Detect which cell encompasses the target text, then output its [X, Y] center coordinate. 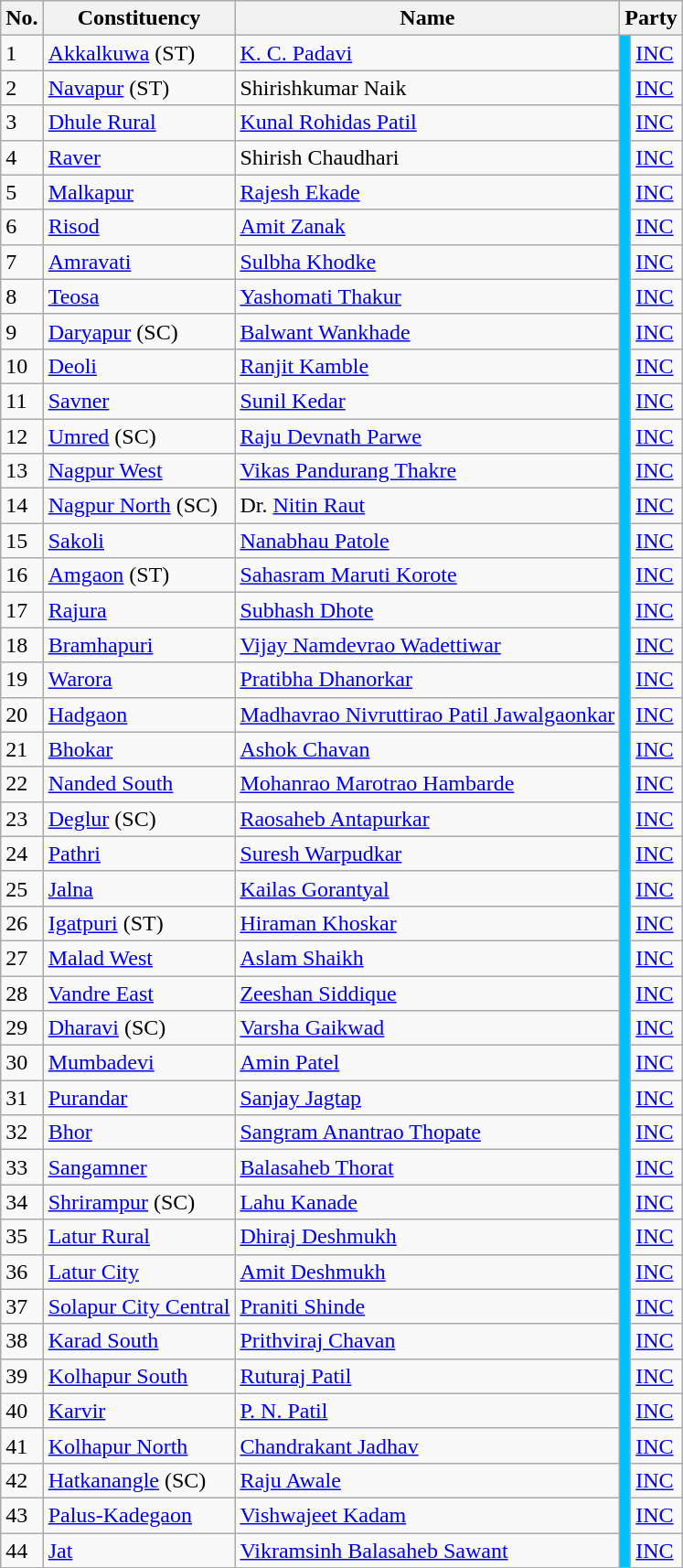
Amgaon (ST) [139, 575]
40 [22, 1411]
7 [22, 262]
Ashok Chavan [428, 749]
Nanabhau Patole [428, 541]
6 [22, 227]
15 [22, 541]
Vikas Pandurang Thakre [428, 471]
41 [22, 1445]
Bhokar [139, 749]
12 [22, 436]
K. C. Padavi [428, 53]
9 [22, 331]
Raju Devnath Parwe [428, 436]
Lahu Kanade [428, 1202]
Constituency [139, 18]
Praniti Shinde [428, 1306]
Sunil Kedar [428, 401]
Kolhapur South [139, 1376]
Rajesh Ekade [428, 192]
Madhavrao Nivruttirao Patil Jawalgaonkar [428, 714]
38 [22, 1341]
Shrirampur (SC) [139, 1202]
24 [22, 854]
29 [22, 1028]
Vikramsinh Balasaheb Sawant [428, 1551]
Palus-Kadegaon [139, 1515]
33 [22, 1167]
Sahasram Maruti Korote [428, 575]
Name [428, 18]
27 [22, 958]
Hiraman Khoskar [428, 923]
Sanjay Jagtap [428, 1098]
13 [22, 471]
Navapur (ST) [139, 88]
Nanded South [139, 784]
Suresh Warpudkar [428, 854]
Kunal Rohidas Patil [428, 123]
Deoli [139, 366]
Zeeshan Siddique [428, 993]
Dharavi (SC) [139, 1028]
11 [22, 401]
10 [22, 366]
Pathri [139, 854]
Kailas Gorantyal [428, 888]
Balwant Wankhade [428, 331]
Aslam Shaikh [428, 958]
Umred (SC) [139, 436]
Raju Awale [428, 1480]
Warora [139, 680]
34 [22, 1202]
Latur Rural [139, 1237]
42 [22, 1480]
25 [22, 888]
Bramhapuri [139, 645]
14 [22, 506]
Igatpuri (ST) [139, 923]
36 [22, 1272]
Teosa [139, 296]
Kolhapur North [139, 1445]
23 [22, 819]
Dr. Nitin Raut [428, 506]
19 [22, 680]
Ruturaj Patil [428, 1376]
Pratibha Dhanorkar [428, 680]
16 [22, 575]
Latur City [139, 1272]
Balasaheb Thorat [428, 1167]
Sangram Anantrao Thopate [428, 1133]
18 [22, 645]
Bhor [139, 1133]
1 [22, 53]
Savner [139, 401]
Amit Deshmukh [428, 1272]
32 [22, 1133]
28 [22, 993]
Risod [139, 227]
Shirishkumar Naik [428, 88]
Dhule Rural [139, 123]
Purandar [139, 1098]
Karvir [139, 1411]
22 [22, 784]
37 [22, 1306]
Amit Zanak [428, 227]
Akkalkuwa (ST) [139, 53]
31 [22, 1098]
Sakoli [139, 541]
5 [22, 192]
Ranjit Kamble [428, 366]
Malad West [139, 958]
4 [22, 157]
Karad South [139, 1341]
30 [22, 1063]
Amin Patel [428, 1063]
Jat [139, 1551]
Solapur City Central [139, 1306]
Chandrakant Jadhav [428, 1445]
Deglur (SC) [139, 819]
35 [22, 1237]
2 [22, 88]
Subhash Dhote [428, 610]
Vijay Namdevrao Wadettiwar [428, 645]
Jalna [139, 888]
Dhiraj Deshmukh [428, 1237]
Yashomati Thakur [428, 296]
17 [22, 610]
Rajura [139, 610]
26 [22, 923]
Nagpur North (SC) [139, 506]
Malkapur [139, 192]
Hatkanangle (SC) [139, 1480]
44 [22, 1551]
21 [22, 749]
Amravati [139, 262]
Daryapur (SC) [139, 331]
Raver [139, 157]
Sulbha Khodke [428, 262]
8 [22, 296]
Sangamner [139, 1167]
Nagpur West [139, 471]
Varsha Gaikwad [428, 1028]
Shirish Chaudhari [428, 157]
Vishwajeet Kadam [428, 1515]
43 [22, 1515]
Prithviraj Chavan [428, 1341]
Raosaheb Antapurkar [428, 819]
Mohanrao Marotrao Hambarde [428, 784]
Party [651, 18]
Vandre East [139, 993]
P. N. Patil [428, 1411]
20 [22, 714]
3 [22, 123]
Mumbadevi [139, 1063]
No. [22, 18]
39 [22, 1376]
Hadgaon [139, 714]
